Scan for the cell matching the given text and deliver its [X, Y] coordinate at center. 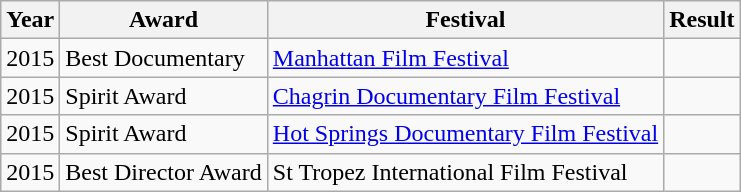
Hot Springs Documentary Film Festival [465, 134]
Best Director Award [164, 172]
Award [164, 20]
Best Documentary [164, 58]
Manhattan Film Festival [465, 58]
Chagrin Documentary Film Festival [465, 96]
Result [702, 20]
Festival [465, 20]
St Tropez International Film Festival [465, 172]
Year [30, 20]
